Locate the cell with the specified text and output its (x, y) center coordinate. 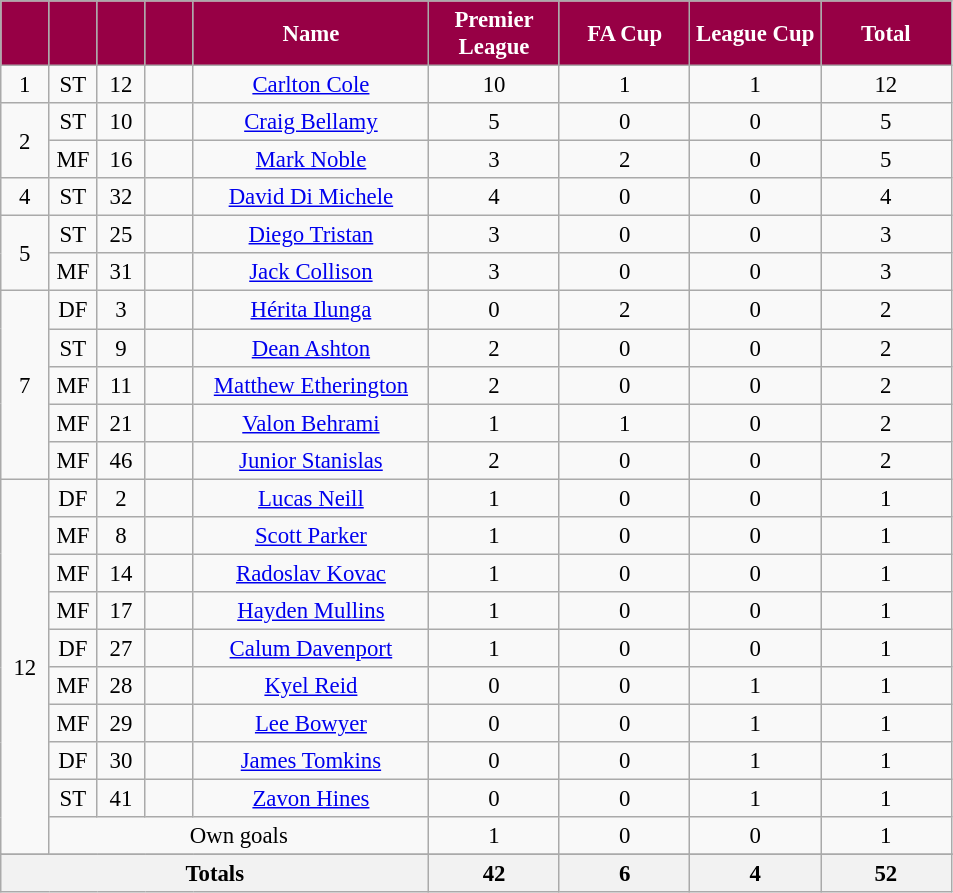
16 (121, 160)
14 (121, 573)
FA Cup (624, 34)
46 (121, 460)
Name (311, 34)
League Cup (756, 34)
Total (886, 34)
41 (121, 799)
Lee Bowyer (311, 724)
Lucas Neill (311, 498)
11 (121, 385)
30 (121, 761)
James Tomkins (311, 761)
17 (121, 611)
Dean Ashton (311, 348)
Diego Tristan (311, 235)
Premier League (494, 34)
28 (121, 686)
Own goals (239, 836)
Calum Davenport (311, 648)
27 (121, 648)
Carlton Cole (311, 85)
7 (25, 385)
Junior Stanislas (311, 460)
Hayden Mullins (311, 611)
Zavon Hines (311, 799)
Matthew Etherington (311, 385)
Valon Behrami (311, 423)
32 (121, 197)
9 (121, 348)
52 (886, 874)
Radoslav Kovac (311, 573)
25 (121, 235)
29 (121, 724)
David Di Michele (311, 197)
Mark Noble (311, 160)
Kyel Reid (311, 686)
42 (494, 874)
6 (624, 874)
Totals (215, 874)
8 (121, 536)
21 (121, 423)
Hérita Ilunga (311, 310)
Craig Bellamy (311, 122)
Scott Parker (311, 536)
31 (121, 273)
Jack Collison (311, 273)
